Capture the cell that displays the provided text and extract its [x, y] central coordinate. 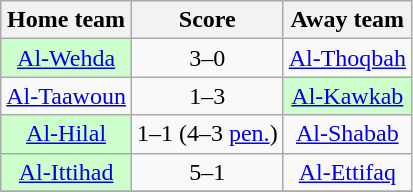
Al-Kawkab [347, 96]
Al-Wehda [66, 58]
Al-Ettifaq [347, 172]
Away team [347, 20]
Al-Hilal [66, 134]
1–3 [207, 96]
5–1 [207, 172]
Al-Shabab [347, 134]
1–1 (4–3 pen.) [207, 134]
Al-Taawoun [66, 96]
Home team [66, 20]
Al-Ittihad [66, 172]
Al-Thoqbah [347, 58]
3–0 [207, 58]
Score [207, 20]
